Output the [x, y] coordinate of the center of the cell containing the given text.  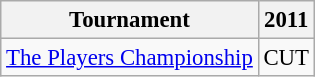
2011 [286, 20]
CUT [286, 58]
The Players Championship [130, 58]
Tournament [130, 20]
